Detect which cell encompasses the target text, then output its (X, Y) center coordinate. 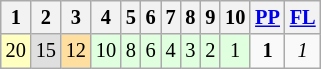
12 (76, 51)
9 (210, 17)
FL (303, 17)
7 (171, 17)
PP (268, 17)
20 (16, 51)
15 (46, 51)
5 (131, 17)
